Extract the [x, y] coordinate from the center of the cell holding the provided text.  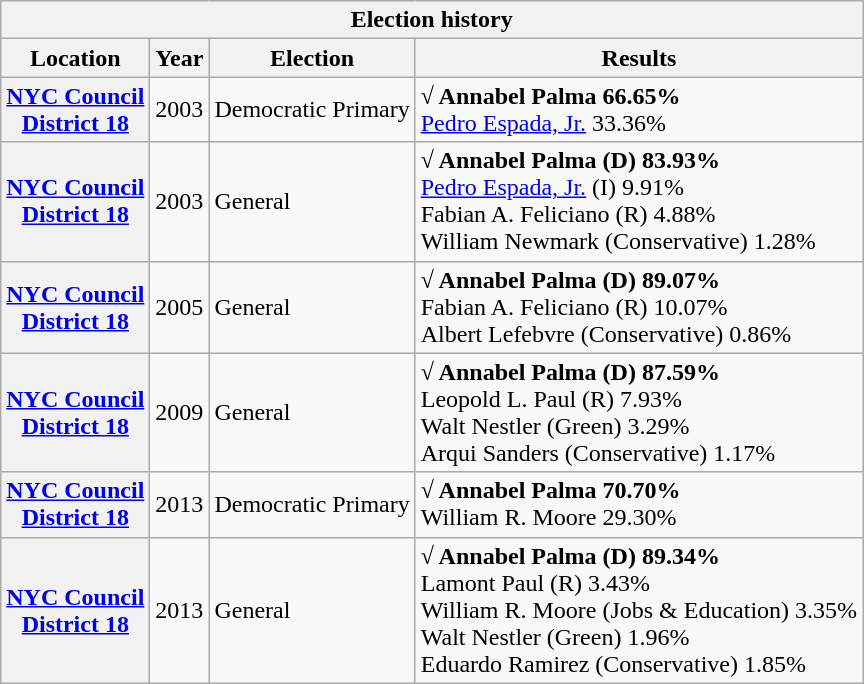
√ Annabel Palma (D) 83.93%Pedro Espada, Jr. (I) 9.91%Fabian A. Feliciano (R) 4.88%William Newmark (Conservative) 1.28% [638, 202]
Results [638, 58]
√ Annabel Palma (D) 87.59%Leopold L. Paul (R) 7.93%Walt Nestler (Green) 3.29%Arqui Sanders (Conservative) 1.17% [638, 412]
Election history [432, 20]
Election [312, 58]
√ Annabel Palma (D) 89.07%Fabian A. Feliciano (R) 10.07%Albert Lefebvre (Conservative) 0.86% [638, 307]
2005 [180, 307]
Location [76, 58]
√ Annabel Palma 70.70%William R. Moore 29.30% [638, 504]
Year [180, 58]
√ Annabel Palma 66.65%Pedro Espada, Jr. 33.36% [638, 110]
2009 [180, 412]
